Return the (x, y) coordinate for the center point of the cell that contains the specified text.  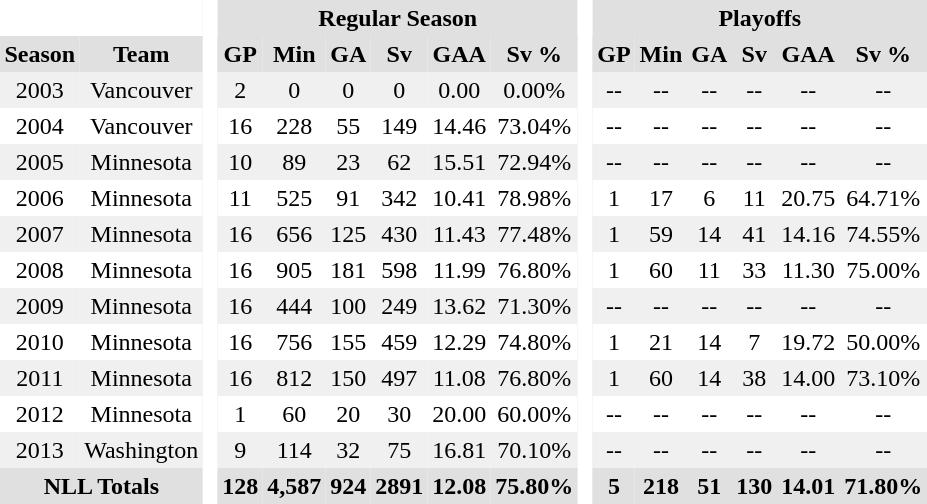
77.48% (534, 234)
NLL Totals (102, 486)
Washington (142, 450)
249 (400, 306)
14.16 (808, 234)
2891 (400, 486)
50.00% (884, 342)
70.10% (534, 450)
59 (661, 234)
14.01 (808, 486)
497 (400, 378)
74.55% (884, 234)
Regular Season (398, 18)
19.72 (808, 342)
0.00% (534, 90)
64.71% (884, 198)
12.08 (460, 486)
7 (754, 342)
444 (294, 306)
128 (240, 486)
2 (240, 90)
Season (40, 54)
30 (400, 414)
73.04% (534, 126)
74.80% (534, 342)
73.10% (884, 378)
51 (710, 486)
598 (400, 270)
16.81 (460, 450)
71.30% (534, 306)
91 (348, 198)
20 (348, 414)
11.30 (808, 270)
459 (400, 342)
Team (142, 54)
2007 (40, 234)
218 (661, 486)
924 (348, 486)
228 (294, 126)
149 (400, 126)
23 (348, 162)
2005 (40, 162)
114 (294, 450)
150 (348, 378)
14.00 (808, 378)
2008 (40, 270)
430 (400, 234)
9 (240, 450)
11.43 (460, 234)
41 (754, 234)
2013 (40, 450)
17 (661, 198)
0.00 (460, 90)
155 (348, 342)
4,587 (294, 486)
38 (754, 378)
6 (710, 198)
32 (348, 450)
812 (294, 378)
Playoffs (760, 18)
75.00% (884, 270)
2011 (40, 378)
756 (294, 342)
71.80% (884, 486)
55 (348, 126)
2006 (40, 198)
125 (348, 234)
20.75 (808, 198)
21 (661, 342)
10 (240, 162)
89 (294, 162)
2012 (40, 414)
62 (400, 162)
2010 (40, 342)
905 (294, 270)
33 (754, 270)
75.80% (534, 486)
14.46 (460, 126)
2003 (40, 90)
100 (348, 306)
11.08 (460, 378)
10.41 (460, 198)
2004 (40, 126)
11.99 (460, 270)
78.98% (534, 198)
20.00 (460, 414)
342 (400, 198)
72.94% (534, 162)
13.62 (460, 306)
75 (400, 450)
656 (294, 234)
60.00% (534, 414)
15.51 (460, 162)
181 (348, 270)
130 (754, 486)
2009 (40, 306)
12.29 (460, 342)
525 (294, 198)
5 (614, 486)
